Return the (x, y) coordinate for the center point of the cell that contains the specified text.  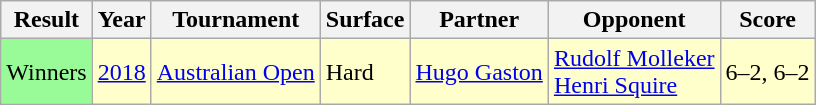
Score (768, 20)
Tournament (236, 20)
Partner (479, 20)
Hard (365, 72)
Australian Open (236, 72)
Opponent (634, 20)
Year (122, 20)
2018 (122, 72)
6–2, 6–2 (768, 72)
Rudolf Molleker Henri Squire (634, 72)
Surface (365, 20)
Hugo Gaston (479, 72)
Result (46, 20)
Winners (46, 72)
